Return the (X, Y) coordinate for the center point of the cell that contains the specified text.  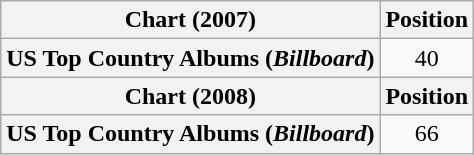
Chart (2008) (190, 96)
66 (427, 134)
40 (427, 58)
Chart (2007) (190, 20)
